Provide the [X, Y] coordinate of the cell's center where the given text is located.  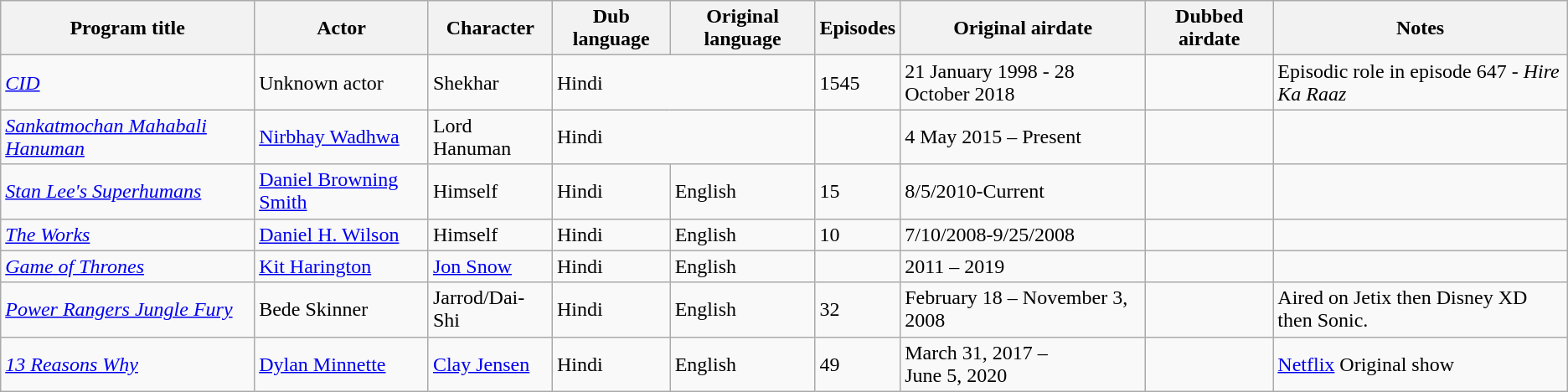
Character [490, 28]
Game of Thrones [127, 266]
Lord Hanuman [490, 137]
Daniel Browning Smith [342, 191]
Notes [1421, 28]
15 [858, 191]
Jon Snow [490, 266]
Aired on Jetix then Disney XD then Sonic. [1421, 310]
2011 – 2019 [1024, 266]
7/10/2008-9/25/2008 [1024, 235]
CID [127, 82]
Stan Lee's Superhumans [127, 191]
Bede Skinner [342, 310]
Shekhar [490, 82]
Daniel H. Wilson [342, 235]
10 [858, 235]
1545 [858, 82]
32 [858, 310]
4 May 2015 – Present [1024, 137]
Power Rangers Jungle Fury [127, 310]
Sankatmochan Mahabali Hanuman [127, 137]
Jarrod/Dai-Shi [490, 310]
Kit Harington [342, 266]
21 January 1998 - 28 October 2018 [1024, 82]
Program title [127, 28]
Dubbed airdate [1210, 28]
Unknown actor [342, 82]
Dub language [611, 28]
Original airdate [1024, 28]
49 [858, 364]
February 18 – November 3, 2008 [1024, 310]
13 Reasons Why [127, 364]
Clay Jensen [490, 364]
Nirbhay Wadhwa [342, 137]
Dylan Minnette [342, 364]
Episodes [858, 28]
Netflix Original show [1421, 364]
Original language [742, 28]
March 31, 2017 –June 5, 2020 [1024, 364]
Episodic role in episode 647 - Hire Ka Raaz [1421, 82]
Actor [342, 28]
8/5/2010-Current [1024, 191]
The Works [127, 235]
